Pinpoint the cell where the given text exists, returning its [x, y] midpoint coordinate. 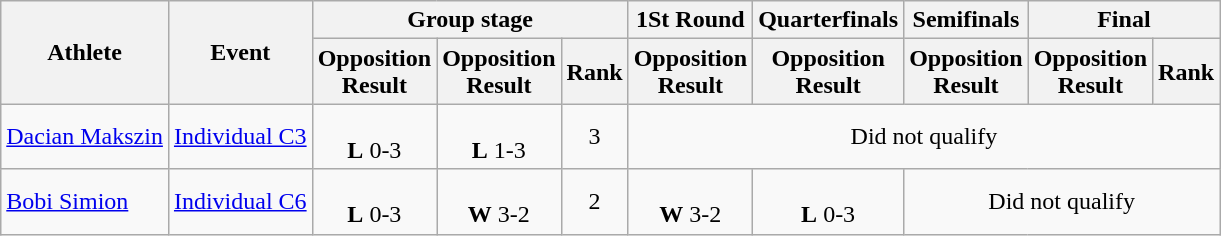
Bobi Simion [85, 202]
3 [594, 136]
Individual C6 [240, 202]
Group stage [470, 20]
Dacian Makszin [85, 136]
L 1-3 [499, 136]
1St Round [690, 20]
Final [1124, 20]
2 [594, 202]
Quarterfinals [828, 20]
Athlete [85, 52]
Semifinals [966, 20]
Event [240, 52]
Individual C3 [240, 136]
